Detect which cell encompasses the target text, then output its (X, Y) center coordinate. 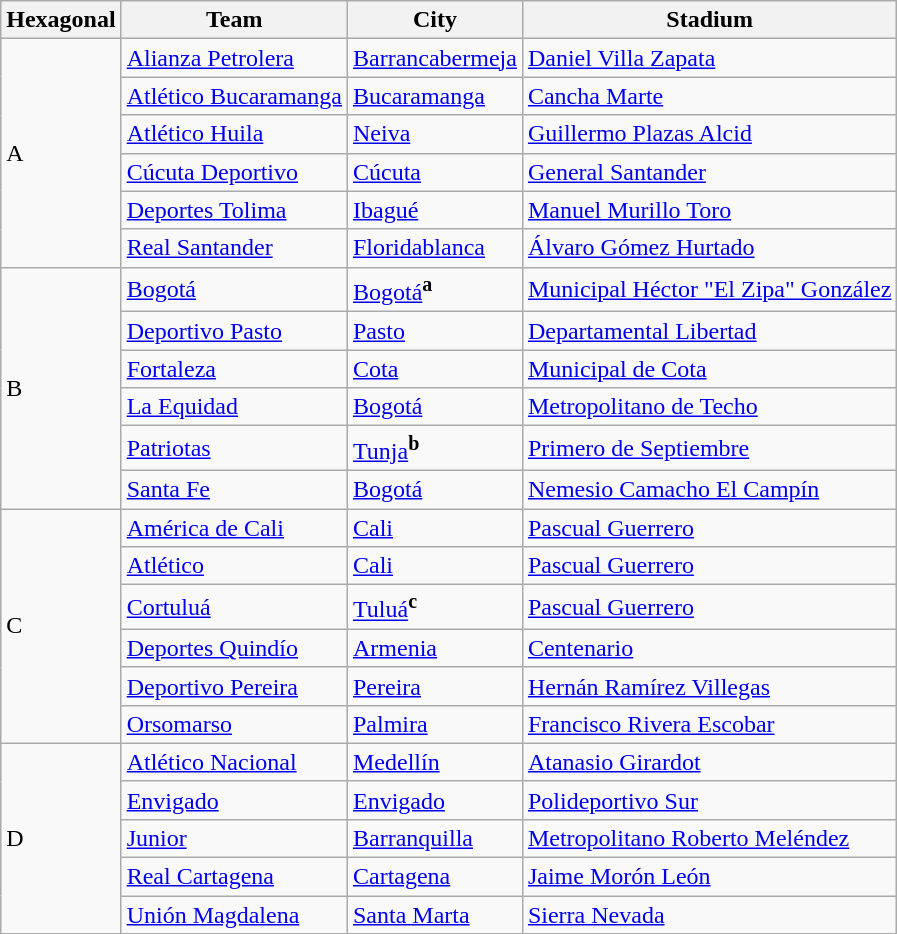
Patriotas (234, 448)
Álvaro Gómez Hurtado (710, 248)
Hexagonal (61, 20)
Atlético (234, 566)
Francisco Rivera Escobar (710, 724)
Santa Marta (434, 915)
Centenario (710, 648)
Manuel Murillo Toro (710, 210)
General Santander (710, 172)
Pereira (434, 686)
B (61, 388)
Bogotáa (434, 290)
Cortuluá (234, 608)
Polideportivo Sur (710, 800)
Daniel Villa Zapata (710, 58)
Fortaleza (234, 369)
Barranquilla (434, 839)
Atlético Huila (234, 134)
Orsomarso (234, 724)
Barrancabermeja (434, 58)
Cartagena (434, 877)
Metropolitano de Techo (710, 407)
Atanasio Girardot (710, 762)
Junior (234, 839)
Palmira (434, 724)
Municipal Héctor "El Zipa" González (710, 290)
Cúcuta Deportivo (234, 172)
Departamental Libertad (710, 331)
Jaime Morón León (710, 877)
A (61, 153)
Hernán Ramírez Villegas (710, 686)
Municipal de Cota (710, 369)
Real Santander (234, 248)
Pasto (434, 331)
Atlético Nacional (234, 762)
Tunjab (434, 448)
Deportes Quindío (234, 648)
Unión Magdalena (234, 915)
City (434, 20)
Cúcuta (434, 172)
La Equidad (234, 407)
Team (234, 20)
Metropolitano Roberto Meléndez (710, 839)
Floridablanca (434, 248)
Sierra Nevada (710, 915)
Neiva (434, 134)
Guillermo Plazas Alcid (710, 134)
C (61, 626)
Nemesio Camacho El Campín (710, 489)
Deportes Tolima (234, 210)
D (61, 838)
América de Cali (234, 528)
Real Cartagena (234, 877)
Deportivo Pereira (234, 686)
Ibagué (434, 210)
Primero de Septiembre (710, 448)
Bucaramanga (434, 96)
Deportivo Pasto (234, 331)
Atlético Bucaramanga (234, 96)
Cancha Marte (710, 96)
Armenia (434, 648)
Stadium (710, 20)
Santa Fe (234, 489)
Cota (434, 369)
Medellín (434, 762)
Tuluác (434, 608)
Alianza Petrolera (234, 58)
